Provide the (X, Y) coordinate of the cell's center where the given text is located.  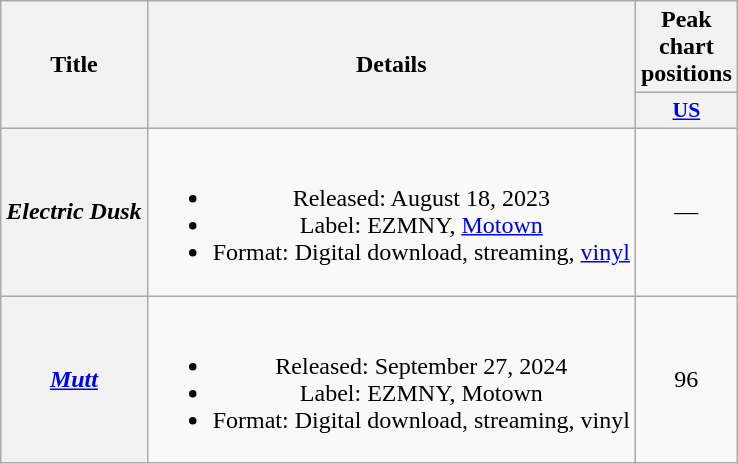
Details (391, 65)
— (686, 212)
Released: August 18, 2023Label: EZMNY, MotownFormat: Digital download, streaming, vinyl (391, 212)
Title (74, 65)
Released: September 27, 2024Label: EZMNY, MotownFormat: Digital download, streaming, vinyl (391, 380)
Mutt (74, 380)
Peak chart positions (686, 47)
96 (686, 380)
Electric Dusk (74, 212)
US (686, 111)
